Find where the given text appears and provide that cell's center as [X, Y] coordinate. 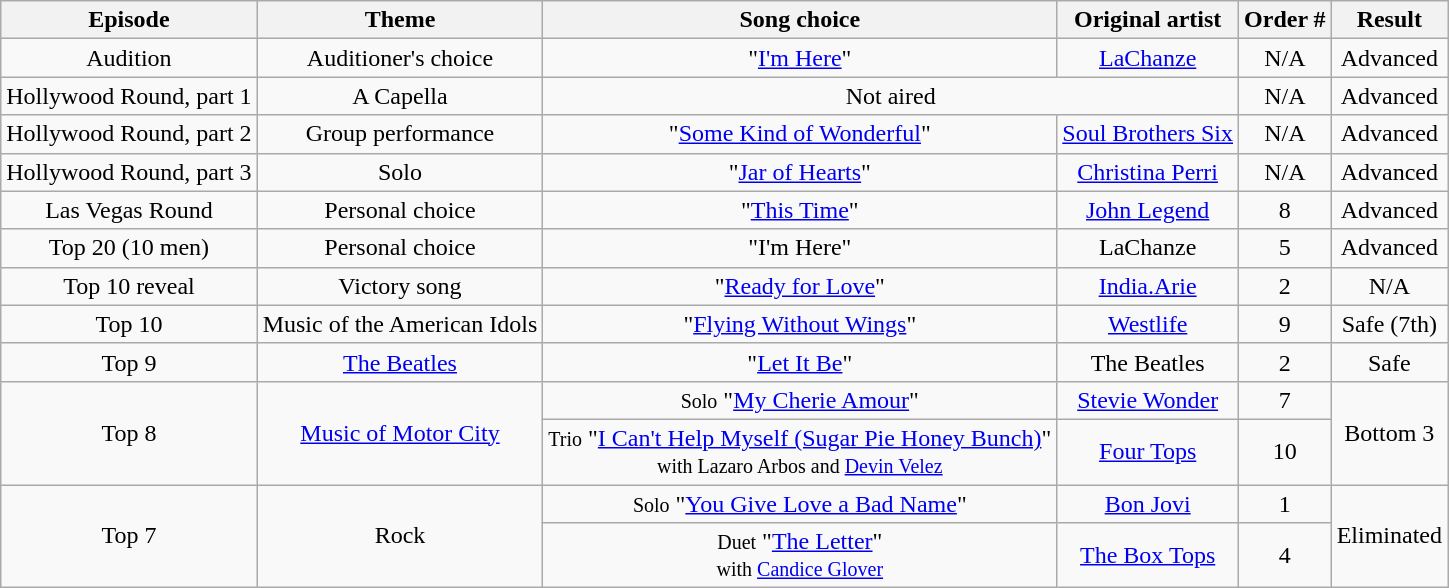
Song choice [800, 20]
Theme [400, 20]
Duet "The Letter"with Candice Glover [800, 556]
Hollywood Round, part 3 [129, 172]
Hollywood Round, part 1 [129, 96]
Solo "You Give Love a Bad Name" [800, 503]
9 [1286, 324]
Trio "I Can't Help Myself (Sugar Pie Honey Bunch)"with Lazaro Arbos and Devin Velez [800, 452]
Top 8 [129, 432]
4 [1286, 556]
1 [1286, 503]
Soul Brothers Six [1148, 134]
Rock [400, 536]
Auditioner's choice [400, 58]
The Box Tops [1148, 556]
Stevie Wonder [1148, 400]
"Ready for Love" [800, 286]
Bottom 3 [1389, 432]
Original artist [1148, 20]
Las Vegas Round [129, 210]
Top 7 [129, 536]
Audition [129, 58]
India.Arie [1148, 286]
Result [1389, 20]
Group performance [400, 134]
Music of Motor City [400, 432]
Order # [1286, 20]
Safe [1389, 362]
Not aired [891, 96]
10 [1286, 452]
"Let It Be" [800, 362]
"This Time" [800, 210]
Music of the American Idols [400, 324]
A Capella [400, 96]
Top 10 reveal [129, 286]
Episode [129, 20]
"Jar of Hearts" [800, 172]
Bon Jovi [1148, 503]
Four Tops [1148, 452]
Eliminated [1389, 536]
Top 10 [129, 324]
"Flying Without Wings" [800, 324]
Solo "My Cherie Amour" [800, 400]
Top 9 [129, 362]
Westlife [1148, 324]
Hollywood Round, part 2 [129, 134]
8 [1286, 210]
Safe (7th) [1389, 324]
7 [1286, 400]
"Some Kind of Wonderful" [800, 134]
Victory song [400, 286]
John Legend [1148, 210]
Top 20 (10 men) [129, 248]
Solo [400, 172]
Christina Perri [1148, 172]
5 [1286, 248]
